Identify which cell holds the provided text, then report its [X, Y] central coordinate. 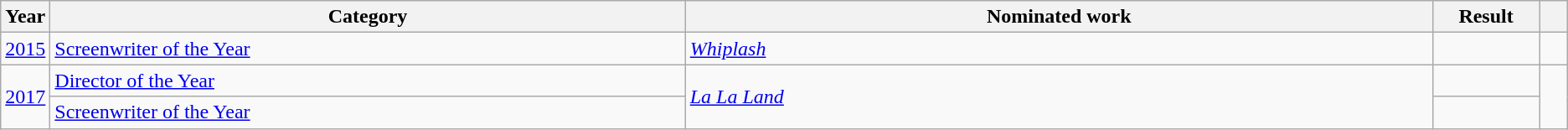
Result [1486, 17]
Whiplash [1059, 49]
2015 [25, 49]
Year [25, 17]
Director of the Year [368, 81]
2017 [25, 96]
Nominated work [1059, 17]
Category [368, 17]
La La Land [1059, 96]
